Extract the (x, y) coordinate from the center of the cell holding the provided text.  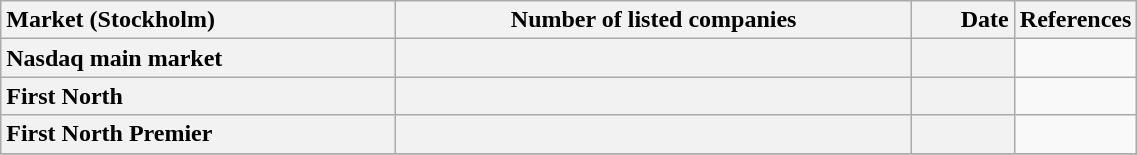
First North Premier (198, 134)
Market (Stockholm) (198, 20)
Date (964, 20)
References (1076, 20)
Number of listed companies (654, 20)
First North (198, 96)
Nasdaq main market (198, 58)
